Provide the [X, Y] coordinate of the cell's center where the given text is located.  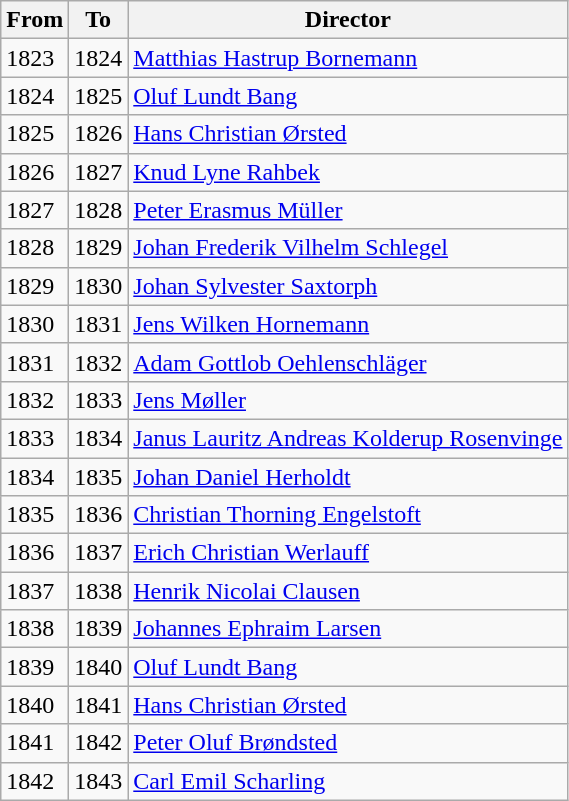
Carl Emil Scharling [348, 781]
Adam Gottlob Oehlenschläger [348, 362]
Director [348, 20]
Janus Lauritz Andreas Kolderup Rosenvinge [348, 438]
Erich Christian Werlauff [348, 553]
Peter Oluf Brøndsted [348, 743]
Peter Erasmus Müller [348, 210]
Jens Wilken Hornemann [348, 324]
From [35, 20]
1823 [35, 58]
1843 [98, 781]
Knud Lyne Rahbek [348, 172]
Johan Sylvester Saxtorph [348, 286]
Johan Daniel Herholdt [348, 477]
Johan Frederik Vilhelm Schlegel [348, 248]
Matthias Hastrup Bornemann [348, 58]
Johannes Ephraim Larsen [348, 629]
Jens Møller [348, 400]
To [98, 20]
Christian Thorning Engelstoft [348, 515]
Henrik Nicolai Clausen [348, 591]
